Scan for the cell matching the given text and deliver its [x, y] coordinate at center. 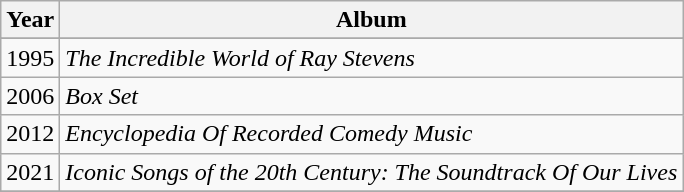
Iconic Songs of the 20th Century: The Soundtrack Of Our Lives [372, 172]
2006 [30, 96]
1995 [30, 58]
The Incredible World of Ray Stevens [372, 58]
Box Set [372, 96]
2021 [30, 172]
2012 [30, 134]
Album [372, 20]
Year [30, 20]
Encyclopedia Of Recorded Comedy Music [372, 134]
